Search for the cell housing the specified text and yield its (X, Y) center coordinate. 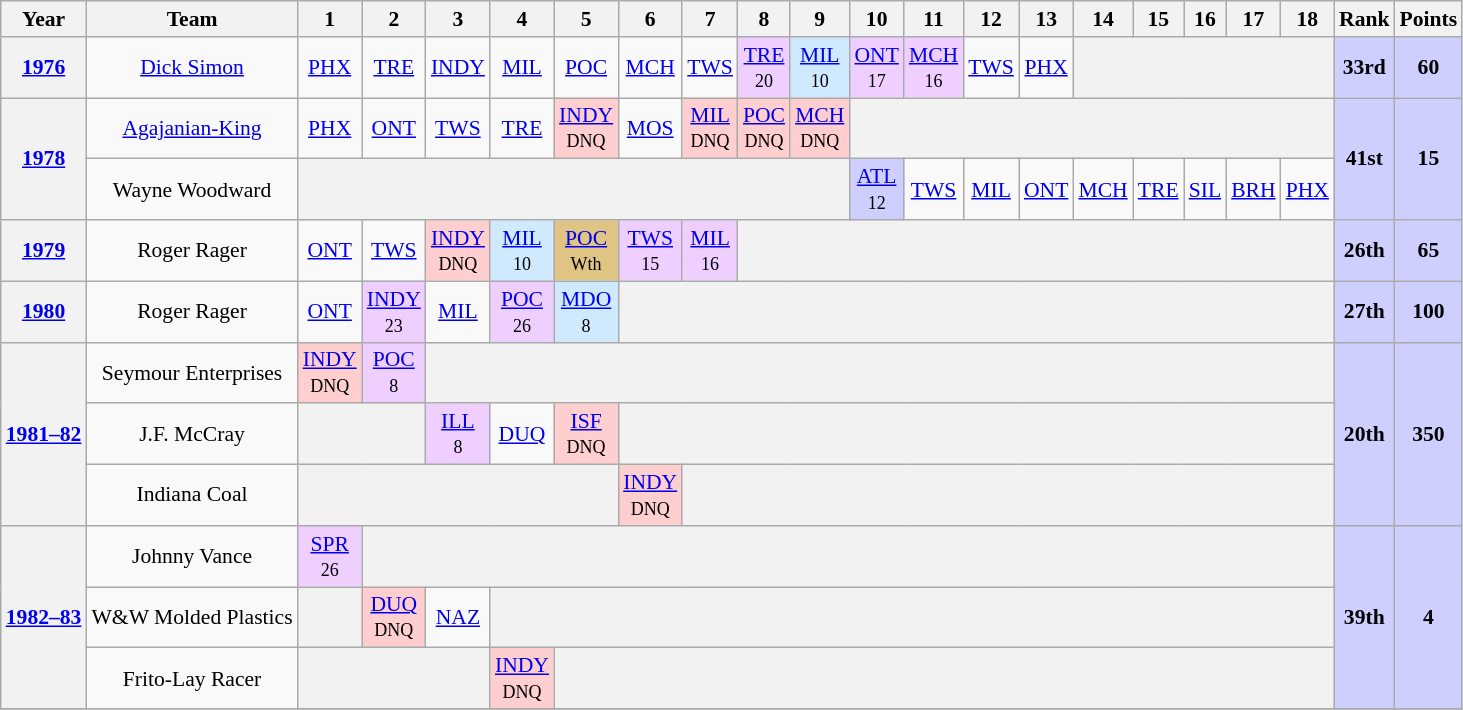
SIL (1206, 190)
27th (1364, 312)
7 (710, 19)
Dick Simon (192, 68)
14 (1102, 19)
TRE20 (764, 68)
12 (991, 19)
Johnny Vance (192, 556)
39th (1364, 618)
2 (394, 19)
Team (192, 19)
1982–83 (44, 618)
13 (1046, 19)
41st (1364, 159)
MCH16 (934, 68)
MOS (650, 128)
DUQDNQ (394, 618)
1976 (44, 68)
Year (44, 19)
9 (820, 19)
ATL12 (876, 190)
3 (458, 19)
POCWth (586, 250)
POC (586, 68)
J.F. McCray (192, 434)
BRH (1254, 190)
100 (1429, 312)
MIL16 (710, 250)
MDO8 (586, 312)
SPR26 (330, 556)
Wayne Woodward (192, 190)
Rank (1364, 19)
POC26 (522, 312)
DUQ (522, 434)
60 (1429, 68)
INDY23 (394, 312)
26th (1364, 250)
Indiana Coal (192, 496)
5 (586, 19)
1980 (44, 312)
8 (764, 19)
INDY (458, 68)
POCDNQ (764, 128)
6 (650, 19)
MILDNQ (710, 128)
ILL8 (458, 434)
20th (1364, 434)
11 (934, 19)
10 (876, 19)
W&W Molded Plastics (192, 618)
1 (330, 19)
18 (1308, 19)
ISFDNQ (586, 434)
65 (1429, 250)
1979 (44, 250)
POC8 (394, 372)
17 (1254, 19)
33rd (1364, 68)
NAZ (458, 618)
ONT17 (876, 68)
Points (1429, 19)
1978 (44, 159)
Agajanian-King (192, 128)
1981–82 (44, 434)
350 (1429, 434)
MCHDNQ (820, 128)
Seymour Enterprises (192, 372)
Frito-Lay Racer (192, 678)
16 (1206, 19)
TWS15 (650, 250)
